Return the [x, y] coordinate for the center point of the cell that contains the specified text.  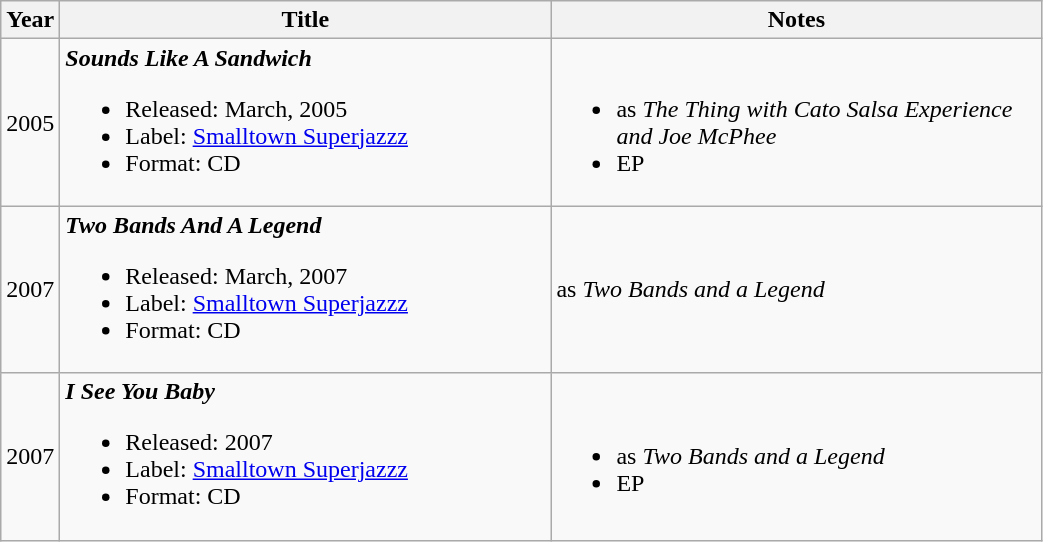
Sounds Like A SandwichReleased: March, 2005Label: Smalltown Superjazzz Format: CD [306, 122]
Title [306, 20]
Notes [796, 20]
as The Thing with Cato Salsa Experience and Joe McPheeEP [796, 122]
I See You BabyReleased: 2007Label: Smalltown Superjazzz Format: CD [306, 456]
as Two Bands and a LegendEP [796, 456]
Year [30, 20]
Two Bands And A LegendReleased: March, 2007Label: Smalltown Superjazzz Format: CD [306, 290]
2005 [30, 122]
as Two Bands and a Legend [796, 290]
